Return the [x, y] coordinate for the center point of the cell that contains the specified text.  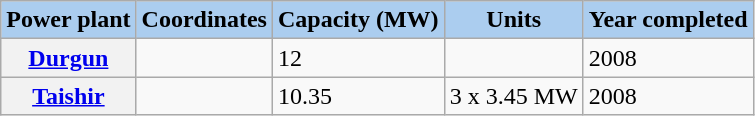
Units [514, 20]
3 x 3.45 MW [514, 96]
Taishir [68, 96]
Capacity (MW) [358, 20]
Power plant [68, 20]
12 [358, 58]
10.35 [358, 96]
Year completed [668, 20]
Durgun [68, 58]
Coordinates [204, 20]
